Provide the (X, Y) coordinate of the cell's center where the given text is located.  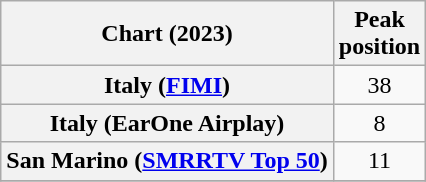
8 (379, 123)
Italy (EarOne Airplay) (168, 123)
38 (379, 85)
San Marino (SMRRTV Top 50) (168, 161)
Italy (FIMI) (168, 85)
Peakposition (379, 34)
Chart (2023) (168, 34)
11 (379, 161)
